Detect which cell encompasses the target text, then output its (X, Y) center coordinate. 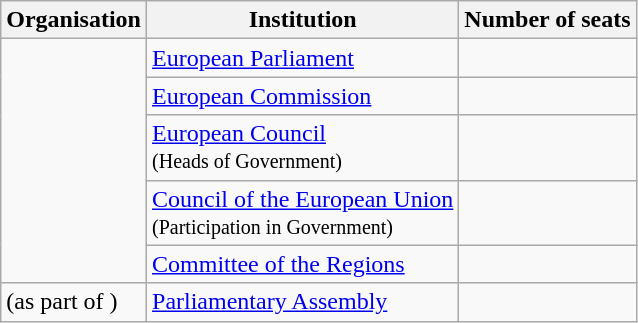
Parliamentary Assembly (303, 302)
Committee of the Regions (303, 264)
Institution (303, 20)
Council of the European Union(Participation in Government) (303, 212)
Number of seats (548, 20)
Organisation (74, 20)
European Parliament (303, 58)
European Commission (303, 96)
European Council(Heads of Government) (303, 148)
(as part of ) (74, 302)
